Determine the [X, Y] coordinate at the center of the cell enclosing the given text.  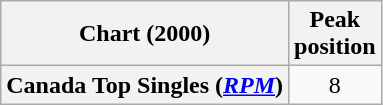
8 [335, 85]
Peakposition [335, 34]
Canada Top Singles (RPM) [145, 85]
Chart (2000) [145, 34]
